Return [x, y] of the center of cell containing provided text 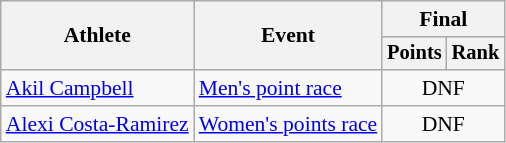
Akil Campbell [98, 88]
Athlete [98, 36]
Men's point race [288, 88]
Points [414, 54]
Event [288, 36]
Women's points race [288, 124]
Alexi Costa-Ramirez [98, 124]
Final [443, 19]
Rank [476, 54]
